Scan for the cell matching the given text and deliver its (x, y) coordinate at center. 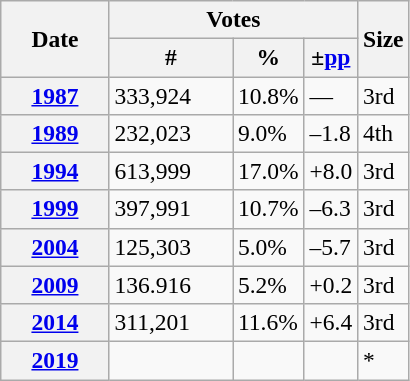
2009 (55, 285)
125,303 (170, 247)
9.0% (268, 133)
2019 (55, 360)
–5.7 (331, 247)
5.0% (268, 247)
–1.8 (331, 133)
+8.0 (331, 171)
136.916 (170, 285)
1999 (55, 209)
397,991 (170, 209)
±pp (331, 57)
+6.4 (331, 322)
613,999 (170, 171)
311,201 (170, 322)
Size (384, 38)
17.0% (268, 171)
Date (55, 38)
1989 (55, 133)
5.2% (268, 285)
4th (384, 133)
333,924 (170, 95)
2004 (55, 247)
* (384, 360)
11.6% (268, 322)
+0.2 (331, 285)
10.7% (268, 209)
# (170, 57)
–6.3 (331, 209)
Votes (234, 19)
10.8% (268, 95)
232,023 (170, 133)
1994 (55, 171)
2014 (55, 322)
% (268, 57)
1987 (55, 95)
— (331, 95)
